Detect which cell encompasses the target text, then output its [x, y] center coordinate. 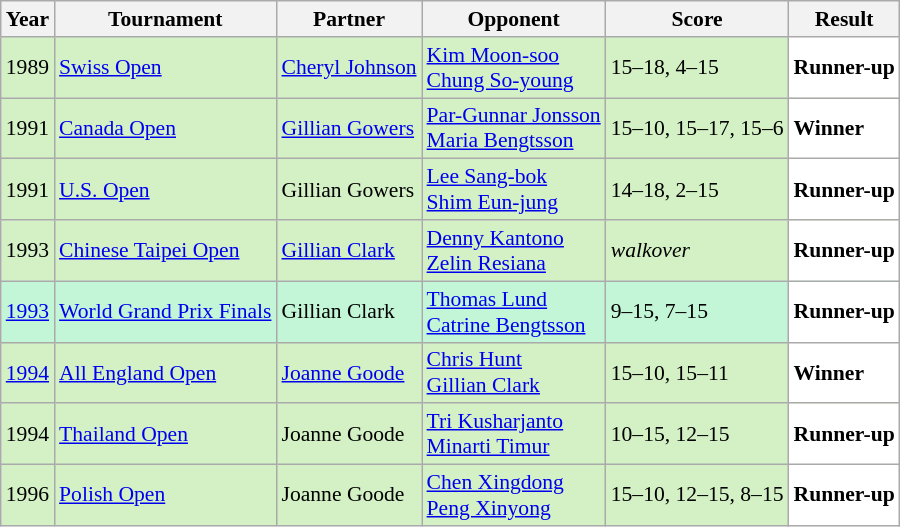
15–18, 4–15 [698, 68]
Opponent [514, 19]
Year [28, 19]
Denny Kantono Zelin Resiana [514, 250]
Swiss Open [165, 68]
9–15, 7–15 [698, 312]
10–15, 12–15 [698, 434]
1989 [28, 68]
Tournament [165, 19]
15–10, 15–17, 15–6 [698, 128]
15–10, 12–15, 8–15 [698, 496]
15–10, 15–11 [698, 372]
Lee Sang-bok Shim Eun-jung [514, 190]
Chinese Taipei Open [165, 250]
walkover [698, 250]
Result [844, 19]
Partner [348, 19]
Canada Open [165, 128]
1996 [28, 496]
Par-Gunnar Jonsson Maria Bengtsson [514, 128]
All England Open [165, 372]
Polish Open [165, 496]
Thailand Open [165, 434]
Thomas Lund Catrine Bengtsson [514, 312]
Score [698, 19]
World Grand Prix Finals [165, 312]
Chris Hunt Gillian Clark [514, 372]
Kim Moon-soo Chung So-young [514, 68]
Cheryl Johnson [348, 68]
Chen Xingdong Peng Xinyong [514, 496]
14–18, 2–15 [698, 190]
U.S. Open [165, 190]
Tri Kusharjanto Minarti Timur [514, 434]
